Locate the cell with the specified text and output its (x, y) center coordinate. 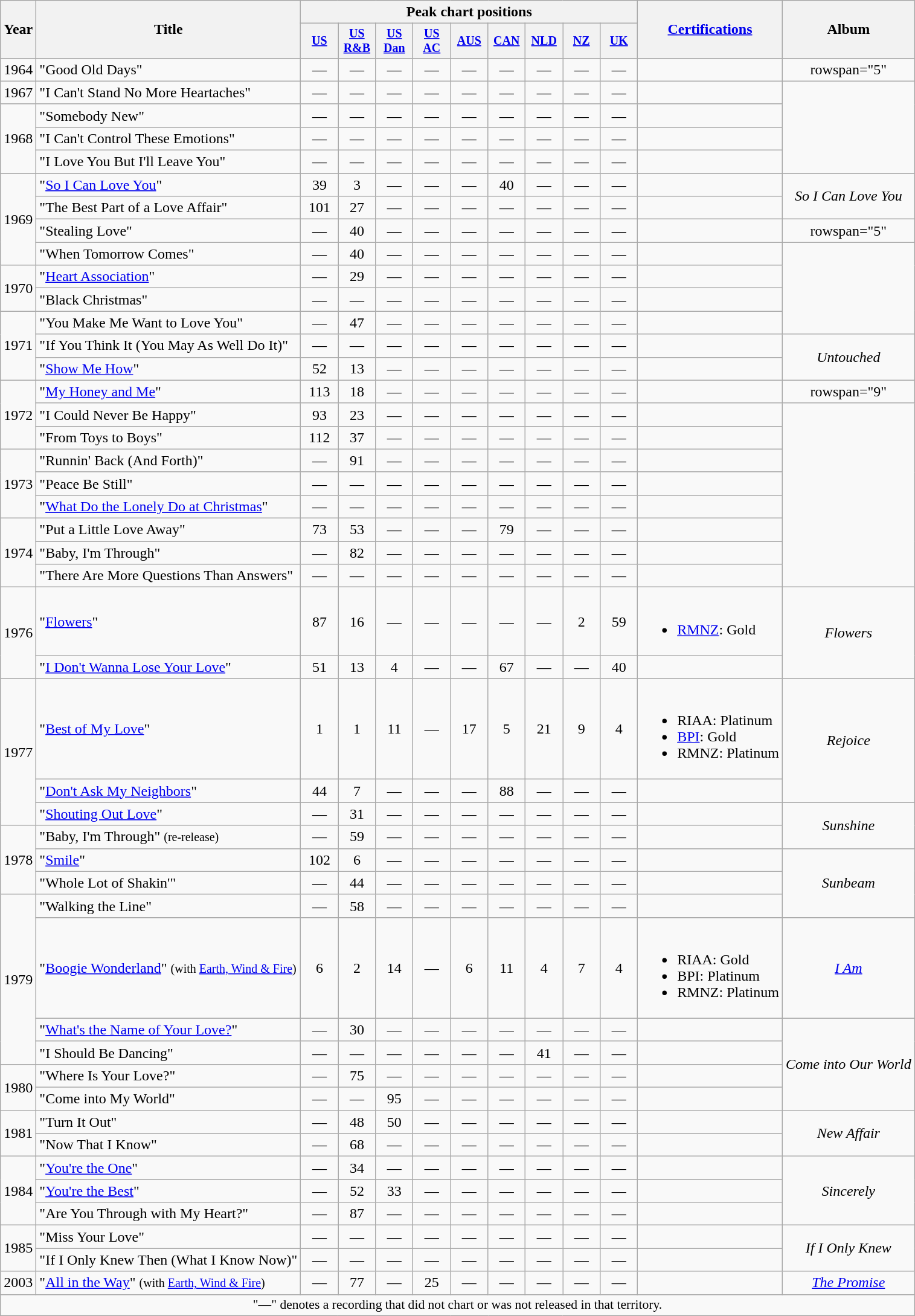
"Stealing Love" (169, 231)
3 (357, 185)
RIAA: GoldBPI: PlatinumRMNZ: Platinum (710, 968)
48 (357, 1122)
91 (357, 460)
Certifications (710, 30)
77 (357, 1283)
"Miss Your Love" (169, 1237)
"Show Me How" (169, 369)
rowspan="9" (848, 392)
9 (582, 729)
1981 (18, 1134)
"My Honey and Me" (169, 392)
5 (507, 729)
"Good Old Days" (169, 69)
UK (619, 41)
USR&B (357, 41)
"You Make Me Want to Love You" (169, 323)
"You're the One" (169, 1168)
US (319, 41)
CAN (507, 41)
"Black Christmas" (169, 300)
"I Can't Stand No More Heartaches" (169, 92)
82 (357, 553)
"Boogie Wonderland" (with Earth, Wind & Fire) (169, 968)
"Walking the Line" (169, 906)
Title (169, 30)
AUS (469, 41)
Album (848, 30)
Untouched (848, 357)
"Runnin' Back (And Forth)" (169, 460)
37 (357, 437)
"If I Only Knew Then (What I Know Now)" (169, 1260)
"You're the Best" (169, 1191)
"I Love You But I'll Leave You" (169, 162)
The Promise (848, 1283)
18 (357, 392)
NLD (544, 41)
1977 (18, 752)
RIAA: PlatinumBPI: GoldRMNZ: Platinum (710, 729)
2003 (18, 1283)
"Are You Through with My Heart?" (169, 1214)
41 (544, 1053)
New Affair (848, 1134)
Year (18, 30)
67 (507, 667)
33 (394, 1191)
Sunshine (848, 825)
1967 (18, 92)
25 (432, 1283)
68 (357, 1145)
73 (319, 530)
"Where Is Your Love?" (169, 1076)
If I Only Knew (848, 1248)
50 (394, 1122)
101 (319, 208)
31 (357, 814)
88 (507, 791)
RMNZ: Gold (710, 621)
102 (319, 860)
"All in the Way" (with Earth, Wind & Fire) (169, 1283)
1980 (18, 1087)
34 (357, 1168)
58 (357, 906)
"So I Can Love You" (169, 185)
"Put a Little Love Away" (169, 530)
"Come into My World" (169, 1099)
93 (319, 414)
"Shouting Out Love" (169, 814)
"I Should Be Dancing" (169, 1053)
27 (357, 208)
"From Toys to Boys" (169, 437)
"There Are More Questions Than Answers" (169, 576)
Come into Our World (848, 1064)
"—" denotes a recording that did not chart or was not released in that territory. (458, 1305)
79 (507, 530)
1973 (18, 483)
"Turn It Out" (169, 1122)
NZ (582, 41)
47 (357, 323)
"If You Think It (You May As Well Do It)" (169, 346)
16 (357, 621)
39 (319, 185)
51 (319, 667)
USAC (432, 41)
"I Can't Control These Emotions" (169, 138)
1969 (18, 219)
Flowers (848, 633)
"Baby, I'm Through" (re-release) (169, 837)
So I Can Love You (848, 196)
95 (394, 1099)
"I Don't Wanna Lose Your Love" (169, 667)
Rejoice (848, 741)
1979 (18, 979)
"I Could Never Be Happy" (169, 414)
I Am (848, 968)
30 (357, 1030)
"The Best Part of a Love Affair" (169, 208)
"Peace Be Still" (169, 483)
1985 (18, 1248)
1964 (18, 69)
1971 (18, 346)
17 (469, 729)
Peak chart positions (469, 12)
"When Tomorrow Comes" (169, 254)
23 (357, 414)
1978 (18, 860)
1972 (18, 414)
113 (319, 392)
"Don't Ask My Neighbors" (169, 791)
USDan (394, 41)
"Now That I Know" (169, 1145)
Sunbeam (848, 883)
"Best of My Love" (169, 729)
"What's the Name of Your Love?" (169, 1030)
14 (394, 968)
1976 (18, 633)
1968 (18, 138)
53 (357, 530)
"Whole Lot of Shakin'" (169, 883)
Sincerely (848, 1191)
"Somebody New" (169, 115)
1974 (18, 553)
"Smile" (169, 860)
112 (319, 437)
1970 (18, 288)
75 (357, 1076)
"Baby, I'm Through" (169, 553)
"Heart Association" (169, 277)
29 (357, 277)
"What Do the Lonely Do at Christmas" (169, 506)
21 (544, 729)
1984 (18, 1191)
"Flowers" (169, 621)
